Determine the [X, Y] coordinate at the center of the cell enclosing the given text.  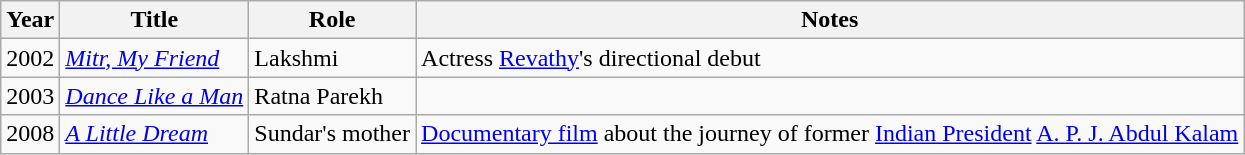
2002 [30, 58]
Mitr, My Friend [154, 58]
2008 [30, 134]
Notes [830, 20]
Ratna Parekh [332, 96]
Documentary film about the journey of former Indian President A. P. J. Abdul Kalam [830, 134]
Role [332, 20]
Actress Revathy's directional debut [830, 58]
Sundar's mother [332, 134]
Dance Like a Man [154, 96]
A Little Dream [154, 134]
2003 [30, 96]
Year [30, 20]
Title [154, 20]
Lakshmi [332, 58]
